Extract the (X, Y) coordinate from the center of the cell holding the provided text.  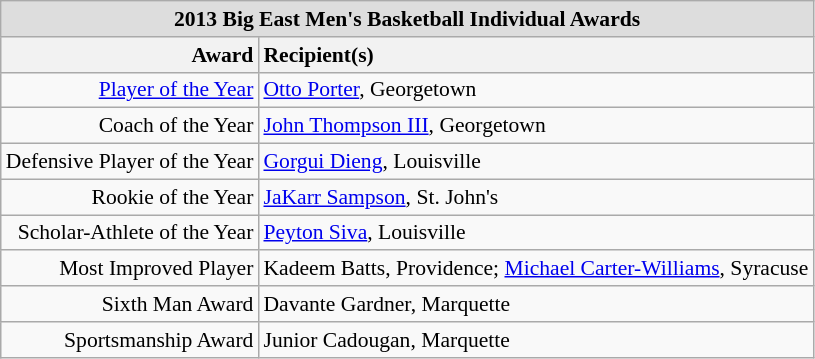
Coach of the Year (130, 126)
John Thompson III, Georgetown (536, 126)
Peyton Siva, Louisville (536, 233)
JaKarr Sampson, St. John's (536, 197)
Davante Gardner, Marquette (536, 304)
Recipient(s) (536, 55)
Award (130, 55)
Sportsmanship Award (130, 340)
Sixth Man Award (130, 304)
Defensive Player of the Year (130, 162)
Player of the Year (130, 90)
Most Improved Player (130, 269)
Kadeem Batts, Providence; Michael Carter-Williams, Syracuse (536, 269)
Gorgui Dieng, Louisville (536, 162)
Otto Porter, Georgetown (536, 90)
Junior Cadougan, Marquette (536, 340)
Scholar-Athlete of the Year (130, 233)
2013 Big East Men's Basketball Individual Awards (408, 19)
Rookie of the Year (130, 197)
